Identify which cell holds the provided text, then report its [X, Y] central coordinate. 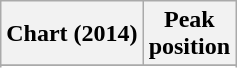
Peakposition [189, 34]
Chart (2014) [72, 34]
